Find where the given text appears and provide that cell's center as (x, y) coordinate. 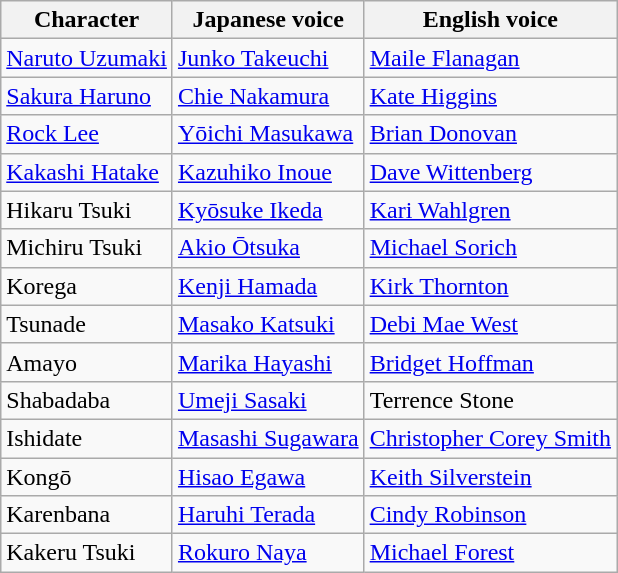
Cindy Robinson (490, 515)
Ishidate (87, 438)
Kate Higgins (490, 96)
Kongō (87, 477)
Masako Katsuki (268, 324)
Michael Sorich (490, 248)
Naruto Uzumaki (87, 58)
Yōichi Masukawa (268, 134)
Kenji Hamada (268, 286)
Shabadaba (87, 400)
Korega (87, 286)
Haruhi Terada (268, 515)
Marika Hayashi (268, 362)
Michael Forest (490, 553)
Hikaru Tsuki (87, 210)
Kari Wahlgren (490, 210)
Akio Ōtsuka (268, 248)
Kyōsuke Ikeda (268, 210)
Junko Takeuchi (268, 58)
Umeji Sasaki (268, 400)
Keith Silverstein (490, 477)
Brian Donovan (490, 134)
Amayo (87, 362)
Sakura Haruno (87, 96)
Debi Mae West (490, 324)
Rokuro Naya (268, 553)
Rock Lee (87, 134)
Maile Flanagan (490, 58)
Japanese voice (268, 20)
Character (87, 20)
Masashi Sugawara (268, 438)
Chie Nakamura (268, 96)
Karenbana (87, 515)
Kirk Thornton (490, 286)
Kakeru Tsuki (87, 553)
Kazuhiko Inoue (268, 172)
Christopher Corey Smith (490, 438)
English voice (490, 20)
Terrence Stone (490, 400)
Michiru Tsuki (87, 248)
Kakashi Hatake (87, 172)
Hisao Egawa (268, 477)
Dave Wittenberg (490, 172)
Tsunade (87, 324)
Bridget Hoffman (490, 362)
